Extract the (x, y) coordinate from the center of the cell holding the provided text.  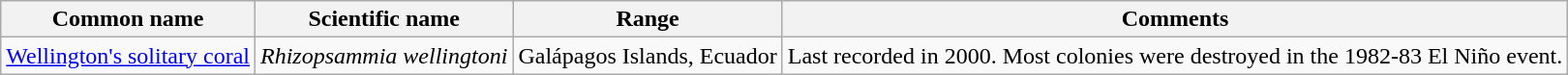
Rhizopsammia wellingtoni (383, 56)
Last recorded in 2000. Most colonies were destroyed in the 1982-83 El Niño event. (1175, 56)
Range (648, 19)
Galápagos Islands, Ecuador (648, 56)
Comments (1175, 19)
Wellington's solitary coral (128, 56)
Common name (128, 19)
Scientific name (383, 19)
